Return [x, y] of the center of cell containing provided text 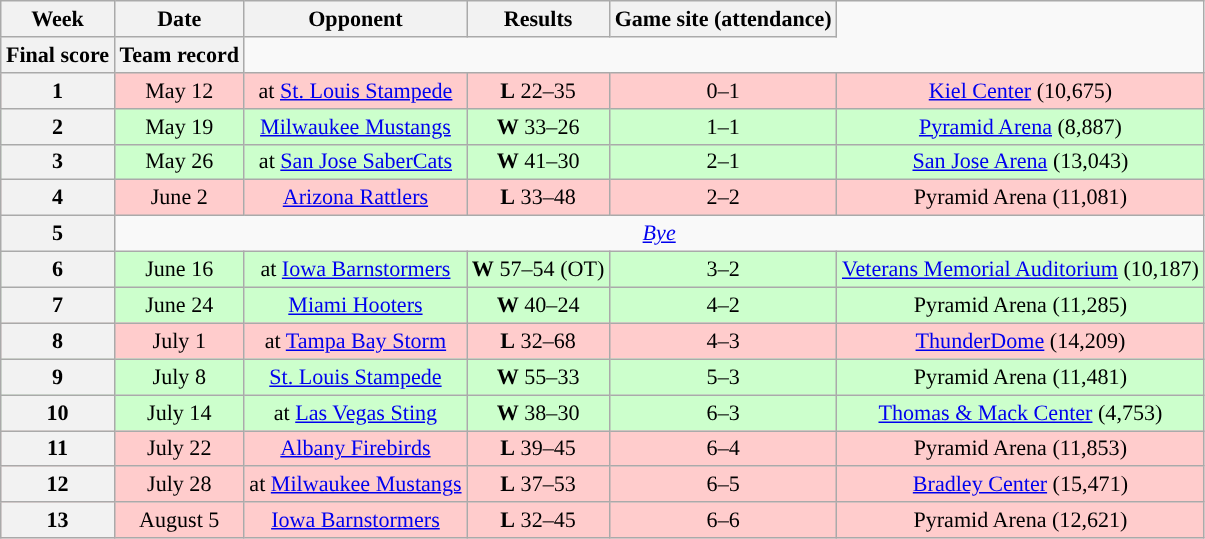
6–6 [722, 520]
Pyramid Arena (11,481) [1020, 377]
W 57–54 (OT) [538, 269]
11 [58, 448]
2–2 [722, 198]
Bradley Center (15,471) [1020, 484]
at Iowa Barnstormers [355, 269]
W 41–30 [538, 162]
Thomas & Mack Center (4,753) [1020, 412]
L 37–53 [538, 484]
Game site (attendance) [722, 18]
Opponent [355, 18]
12 [58, 484]
W 38–30 [538, 412]
W 40–24 [538, 305]
at Tampa Bay Storm [355, 341]
W 33–26 [538, 126]
6–5 [722, 484]
Final score [58, 54]
Milwaukee Mustangs [355, 126]
7 [58, 305]
L 39–45 [538, 448]
5–3 [722, 377]
L 32–45 [538, 520]
San Jose Arena (13,043) [1020, 162]
Pyramid Arena (11,081) [1020, 198]
13 [58, 520]
2–1 [722, 162]
July 22 [179, 448]
May 26 [179, 162]
6–4 [722, 448]
4 [58, 198]
Pyramid Arena (12,621) [1020, 520]
3 [58, 162]
6–3 [722, 412]
at San Jose SaberCats [355, 162]
0–1 [722, 90]
Team record [179, 54]
at St. Louis Stampede [355, 90]
at Las Vegas Sting [355, 412]
Pyramid Arena (11,853) [1020, 448]
May 12 [179, 90]
Iowa Barnstormers [355, 520]
Results [538, 18]
June 2 [179, 198]
June 24 [179, 305]
W 55–33 [538, 377]
May 19 [179, 126]
July 14 [179, 412]
June 16 [179, 269]
Arizona Rattlers [355, 198]
1–1 [722, 126]
Albany Firebirds [355, 448]
6 [58, 269]
10 [58, 412]
August 5 [179, 520]
L 32–68 [538, 341]
July 8 [179, 377]
Veterans Memorial Auditorium (10,187) [1020, 269]
Miami Hooters [355, 305]
July 1 [179, 341]
Pyramid Arena (11,285) [1020, 305]
Kiel Center (10,675) [1020, 90]
9 [58, 377]
Bye [659, 233]
5 [58, 233]
ThunderDome (14,209) [1020, 341]
L 33–48 [538, 198]
2 [58, 126]
4–2 [722, 305]
8 [58, 341]
1 [58, 90]
July 28 [179, 484]
Week [58, 18]
at Milwaukee Mustangs [355, 484]
4–3 [722, 341]
Date [179, 18]
Pyramid Arena (8,887) [1020, 126]
L 22–35 [538, 90]
3–2 [722, 269]
St. Louis Stampede [355, 377]
